Return the [X, Y] coordinate for the center point of the cell that contains the specified text.  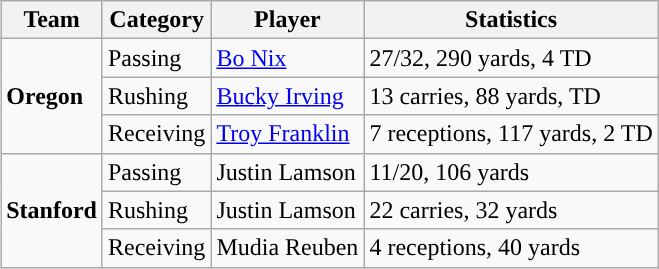
7 receptions, 117 yards, 2 TD [511, 134]
Troy Franklin [288, 134]
27/32, 290 yards, 4 TD [511, 58]
Bo Nix [288, 58]
11/20, 106 yards [511, 172]
Bucky Irving [288, 96]
Mudia Reuben [288, 248]
Team [52, 20]
4 receptions, 40 yards [511, 248]
Category [156, 20]
13 carries, 88 yards, TD [511, 96]
22 carries, 32 yards [511, 210]
Stanford [52, 210]
Oregon [52, 96]
Statistics [511, 20]
Player [288, 20]
